Scan for the cell matching the given text and deliver its (x, y) coordinate at center. 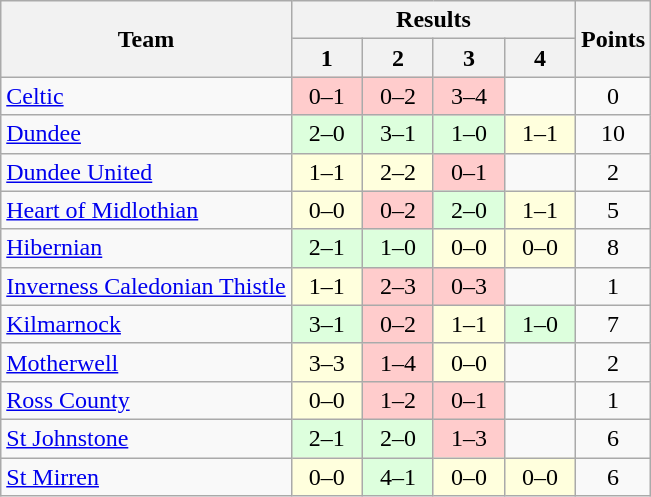
10 (614, 134)
3 (468, 58)
Celtic (146, 96)
Ross County (146, 400)
3–4 (468, 96)
4–1 (398, 477)
Points (614, 39)
Inverness Caledonian Thistle (146, 286)
7 (614, 324)
1–2 (398, 400)
St Johnstone (146, 438)
Team (146, 39)
3–3 (326, 362)
Dundee United (146, 172)
St Mirren (146, 477)
0 (614, 96)
8 (614, 248)
4 (540, 58)
2–3 (398, 286)
0–3 (468, 286)
Results (433, 20)
Dundee (146, 134)
1–4 (398, 362)
2–2 (398, 172)
1–3 (468, 438)
Hibernian (146, 248)
Motherwell (146, 362)
Heart of Midlothian (146, 210)
5 (614, 210)
Kilmarnock (146, 324)
